Return [x, y] of the center of cell containing provided text 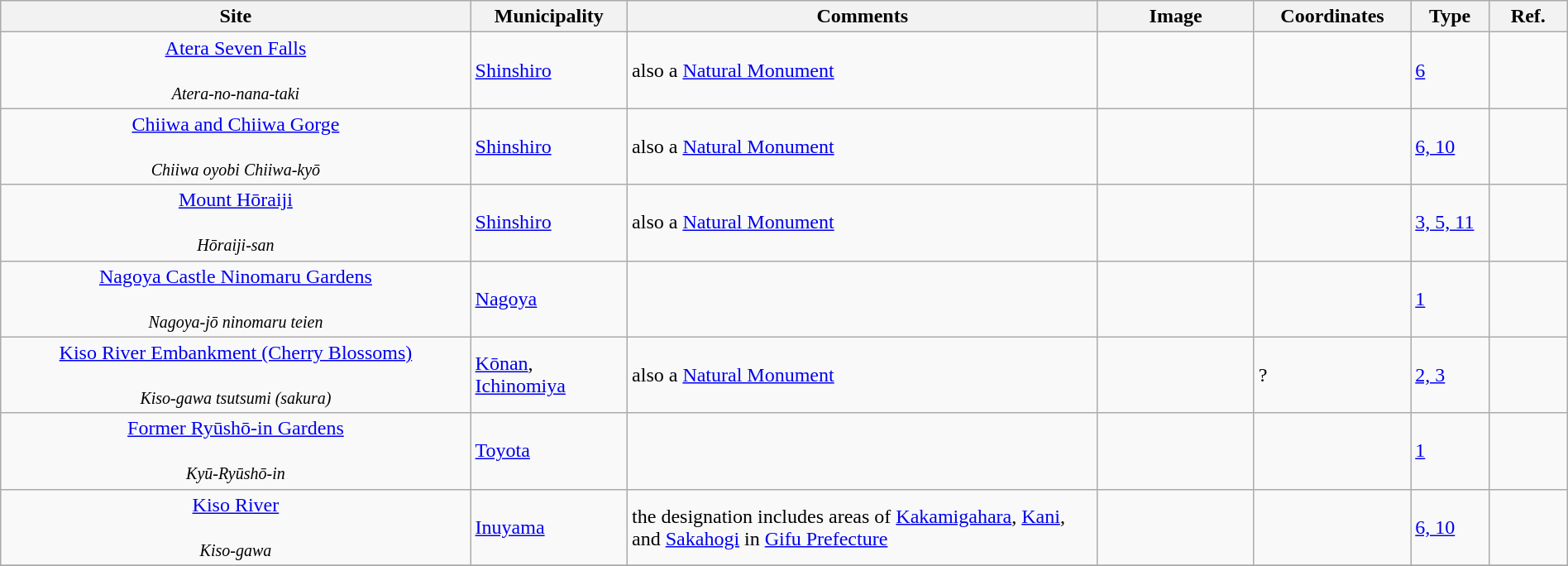
Type [1451, 17]
Toyota [549, 451]
Comments [863, 17]
Mount HōraijiHōraiji-san [236, 223]
Kiso RiverKiso-gawa [236, 527]
Kiso River Embankment (Cherry Blossoms)Kiso-gawa tsutsumi (sakura) [236, 375]
Municipality [549, 17]
Coordinates [1331, 17]
the designation includes areas of Kakamigahara, Kani, and Sakahogi in Gifu Prefecture [863, 527]
Former Ryūshō-in GardensKyū-Ryūshō-in [236, 451]
Nagoya Castle Ninomaru GardensNagoya-jō ninomaru teien [236, 299]
Atera Seven FallsAtera-no-nana-taki [236, 70]
Kōnan, Ichinomiya [549, 375]
Inuyama [549, 527]
6 [1451, 70]
3, 5, 11 [1451, 223]
Image [1176, 17]
Nagoya [549, 299]
Chiiwa and Chiiwa GorgeChiiwa oyobi Chiiwa-kyō [236, 146]
? [1331, 375]
2, 3 [1451, 375]
Site [236, 17]
Ref. [1528, 17]
